For the text-containing cell, return its midpoint in (X, Y) coordinate format. 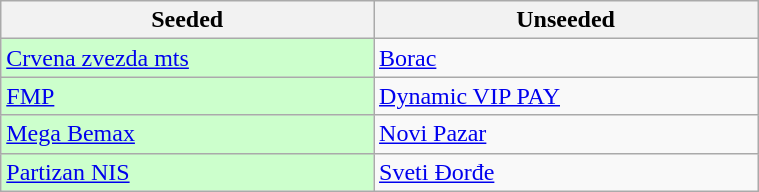
Crvena zvezda mts (188, 58)
FMP (188, 96)
Novi Pazar (566, 134)
Borac (566, 58)
Sveti Đorđe (566, 172)
Unseeded (566, 20)
Partizan NIS (188, 172)
Mega Bemax (188, 134)
Seeded (188, 20)
Dynamic VIP PAY (566, 96)
